For the text-containing cell, return its midpoint in (x, y) coordinate format. 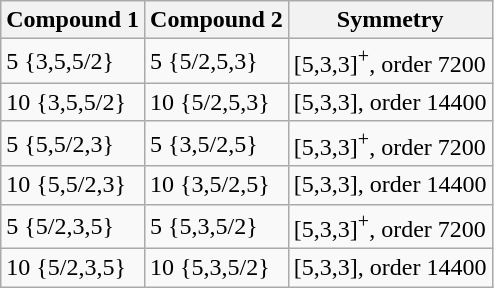
10 {5/2,5,3} (217, 102)
Compound 1 (73, 20)
10 {5/2,3,5} (73, 268)
10 {5,5/2,3} (73, 185)
5 {3,5/2,5} (217, 144)
Compound 2 (217, 20)
10 {3,5/2,5} (217, 185)
5 {5/2,5,3} (217, 62)
5 {5,3,5/2} (217, 226)
5 {5,5/2,3} (73, 144)
5 {5/2,3,5} (73, 226)
Symmetry (390, 20)
10 {5,3,5/2} (217, 268)
5 {3,5,5/2} (73, 62)
10 {3,5,5/2} (73, 102)
